Capture the cell that displays the provided text and extract its (X, Y) central coordinate. 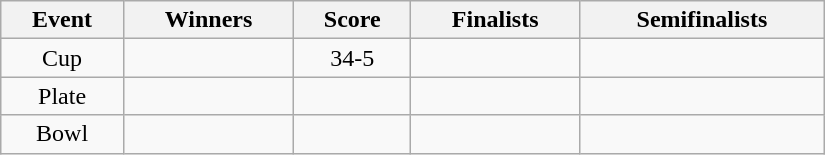
Winners (208, 20)
Semifinalists (702, 20)
Bowl (62, 134)
Score (352, 20)
Finalists (496, 20)
Event (62, 20)
Plate (62, 96)
34-5 (352, 58)
Cup (62, 58)
